Return [X, Y] of the center of cell containing provided text 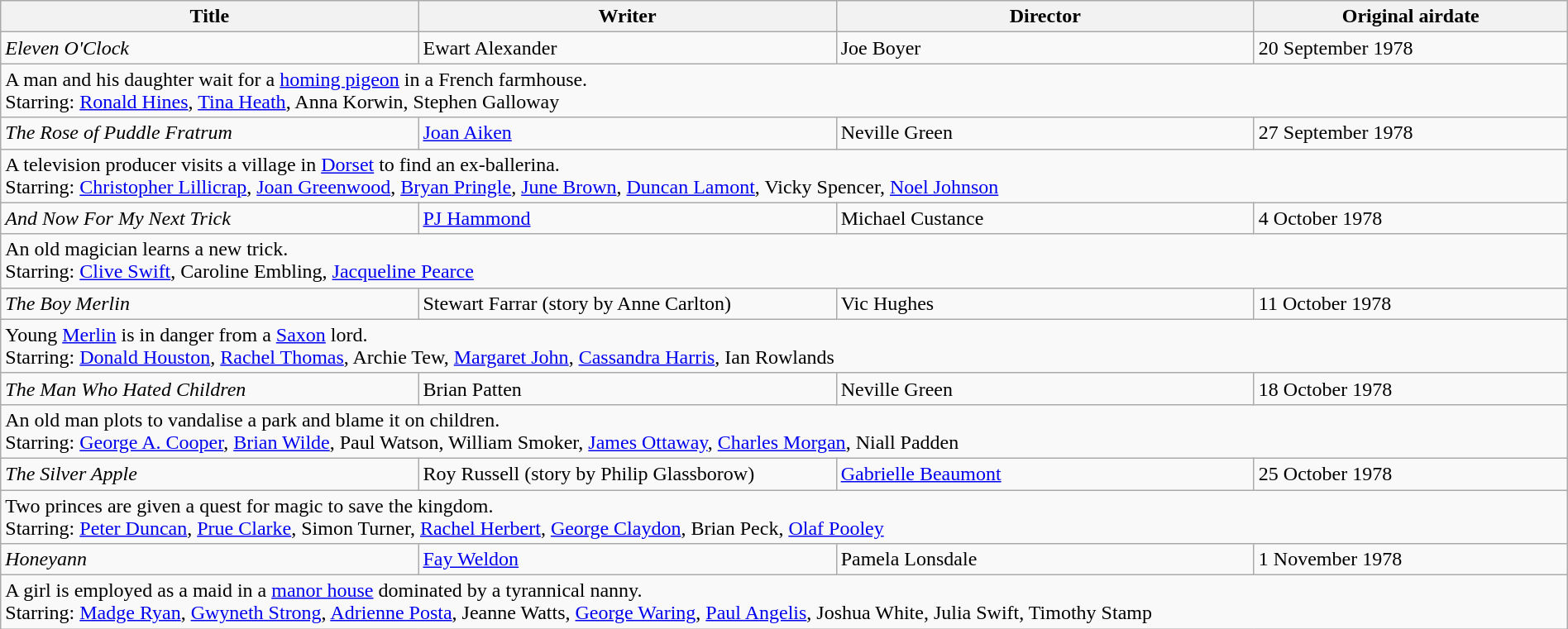
Young Merlin is in danger from a Saxon lord.Starring: Donald Houston, Rachel Thomas, Archie Tew, Margaret John, Cassandra Harris, Ian Rowlands [784, 345]
Joe Boyer [1045, 48]
Michael Custance [1045, 218]
4 October 1978 [1411, 218]
Writer [627, 17]
The Rose of Puddle Fratrum [210, 133]
And Now For My Next Trick [210, 218]
11 October 1978 [1411, 303]
Ewart Alexander [627, 48]
Title [210, 17]
Fay Weldon [627, 560]
Roy Russell (story by Philip Glassborow) [627, 474]
PJ Hammond [627, 218]
A man and his daughter wait for a homing pigeon in a French farmhouse.Starring: Ronald Hines, Tina Heath, Anna Korwin, Stephen Galloway [784, 91]
20 September 1978 [1411, 48]
Eleven O'Clock [210, 48]
Pamela Lonsdale [1045, 560]
1 November 1978 [1411, 560]
Brian Patten [627, 388]
Stewart Farrar (story by Anne Carlton) [627, 303]
27 September 1978 [1411, 133]
The Man Who Hated Children [210, 388]
The Silver Apple [210, 474]
An old magician learns a new trick.Starring: Clive Swift, Caroline Embling, Jacqueline Pearce [784, 261]
25 October 1978 [1411, 474]
Vic Hughes [1045, 303]
Joan Aiken [627, 133]
Gabrielle Beaumont [1045, 474]
The Boy Merlin [210, 303]
18 October 1978 [1411, 388]
Honeyann [210, 560]
Director [1045, 17]
Original airdate [1411, 17]
